For the text-containing cell, return its midpoint in (x, y) coordinate format. 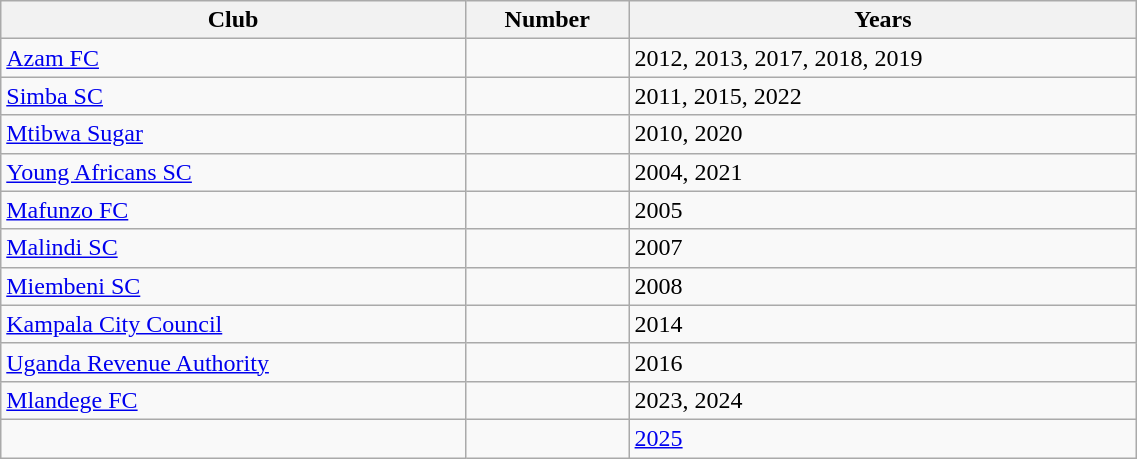
2011, 2015, 2022 (883, 96)
Number (547, 20)
2007 (883, 248)
Mafunzo FC (234, 210)
Young Africans SC (234, 172)
Azam FC (234, 58)
2010, 2020 (883, 134)
Kampala City Council (234, 324)
2004, 2021 (883, 172)
2012, 2013, 2017, 2018, 2019 (883, 58)
2016 (883, 362)
2023, 2024 (883, 400)
2005 (883, 210)
Simba SC (234, 96)
2025 (883, 438)
Miembeni SC (234, 286)
2008 (883, 286)
Mlandege FC (234, 400)
2014 (883, 324)
Years (883, 20)
Malindi SC (234, 248)
Uganda Revenue Authority (234, 362)
Mtibwa Sugar (234, 134)
Club (234, 20)
